Output the [x, y] coordinate of the center of the cell containing the given text.  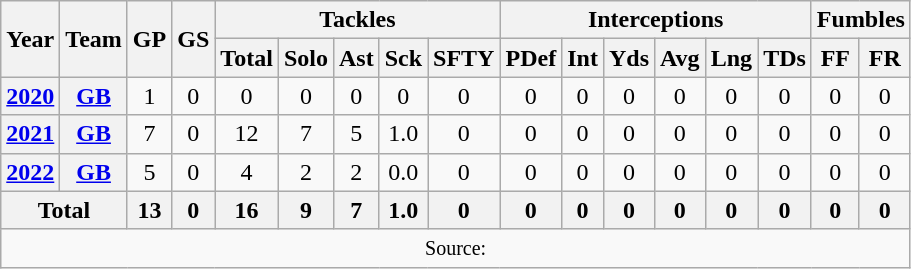
Tackles [358, 20]
GS [194, 39]
Lng [731, 58]
9 [306, 210]
SFTY [464, 58]
Source: [456, 248]
Sck [403, 58]
2022 [30, 172]
4 [247, 172]
PDef [531, 58]
Interceptions [656, 20]
Int [583, 58]
13 [149, 210]
Team [94, 39]
FR [884, 58]
TDs [785, 58]
FF [835, 58]
Solo [306, 58]
1 [149, 96]
Ast [356, 58]
2020 [30, 96]
Fumbles [860, 20]
Year [30, 39]
Yds [628, 58]
12 [247, 134]
2021 [30, 134]
16 [247, 210]
0.0 [403, 172]
GP [149, 39]
Avg [680, 58]
